For the text-containing cell, return its midpoint in (X, Y) coordinate format. 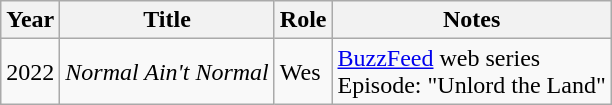
Wes (303, 72)
Year (30, 20)
Normal Ain't Normal (167, 72)
Title (167, 20)
Role (303, 20)
2022 (30, 72)
BuzzFeed web seriesEpisode: "Unlord the Land" (472, 72)
Notes (472, 20)
